Extract the (x, y) coordinate from the center of the cell holding the provided text.  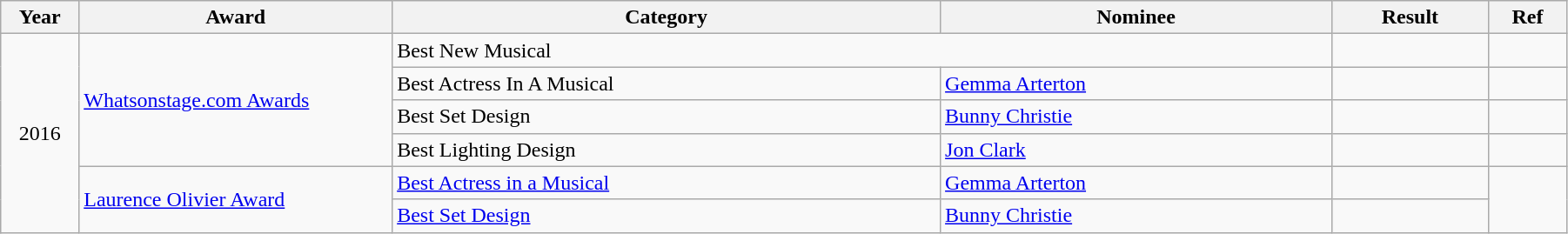
Result (1410, 17)
Best Actress In A Musical (667, 84)
Best Lighting Design (667, 150)
Nominee (1136, 17)
Best New Musical (862, 50)
Year (40, 17)
Jon Clark (1136, 150)
Best Actress in a Musical (667, 183)
Ref (1527, 17)
Category (667, 17)
Award (236, 17)
Laurence Olivier Award (236, 199)
Whatsonstage.com Awards (236, 100)
2016 (40, 133)
